Search for the cell housing the specified text and yield its [x, y] center coordinate. 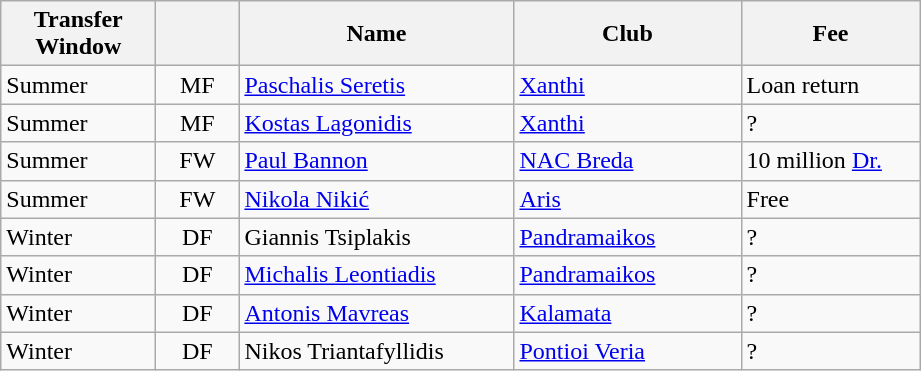
Name [376, 34]
Paschalis Seretis [376, 85]
Free [830, 199]
Kostas Lagonidis [376, 123]
Club [628, 34]
Nikola Nikić [376, 199]
Paul Bannon [376, 161]
Kalamata [628, 313]
NAC Breda [628, 161]
Aris [628, 199]
Loan return [830, 85]
Fee [830, 34]
10 million Dr. [830, 161]
Nikos Triantafyllidis [376, 351]
Michalis Leontiadis [376, 275]
Antonis Mavreas [376, 313]
Giannis Tsiplakis [376, 237]
Pontioi Veria [628, 351]
Transfer Window [78, 34]
